Pinpoint the cell where the given text exists, returning its (x, y) midpoint coordinate. 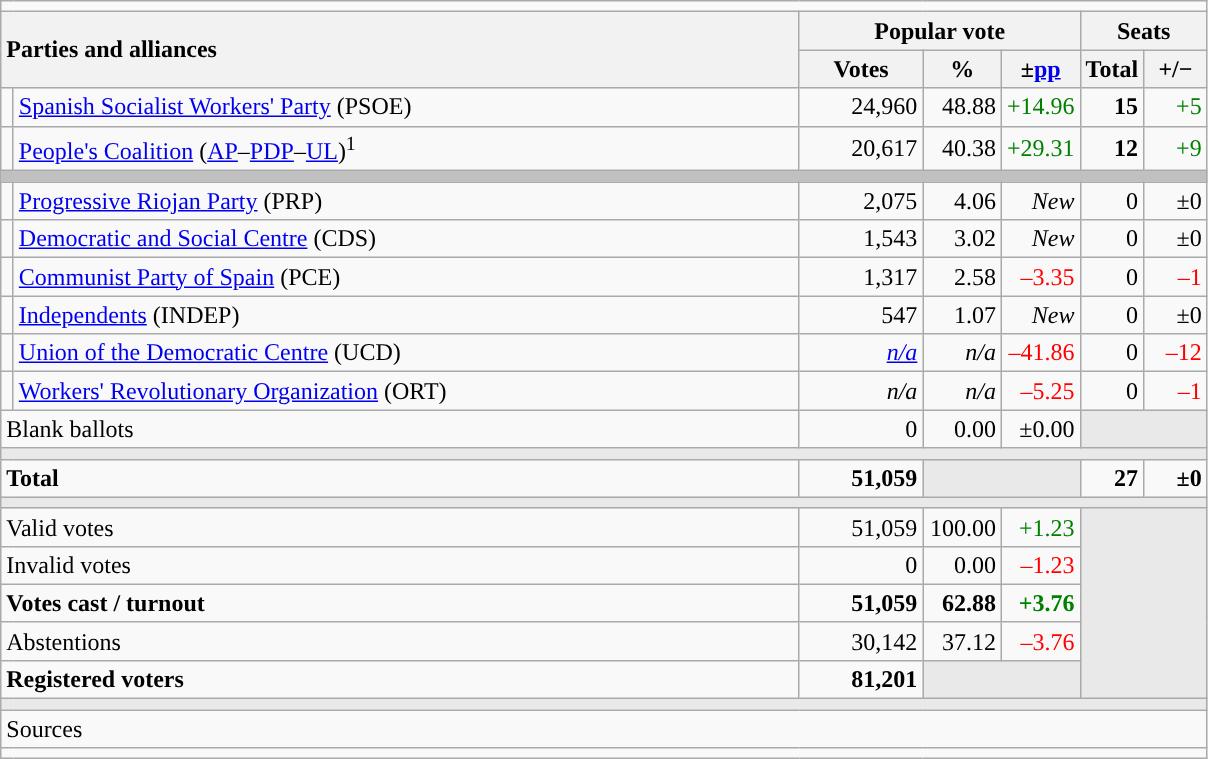
Progressive Riojan Party (PRP) (406, 201)
20,617 (861, 148)
Independents (INDEP) (406, 315)
Seats (1144, 31)
Votes cast / turnout (400, 603)
–12 (1176, 353)
Blank ballots (400, 429)
37.12 (962, 641)
1,317 (861, 277)
Votes (861, 69)
2,075 (861, 201)
–3.35 (1040, 277)
+14.96 (1040, 107)
40.38 (962, 148)
27 (1112, 478)
–1.23 (1040, 565)
±pp (1040, 69)
Spanish Socialist Workers' Party (PSOE) (406, 107)
Valid votes (400, 527)
+5 (1176, 107)
30,142 (861, 641)
547 (861, 315)
2.58 (962, 277)
% (962, 69)
+9 (1176, 148)
–3.76 (1040, 641)
+3.76 (1040, 603)
81,201 (861, 679)
Democratic and Social Centre (CDS) (406, 239)
3.02 (962, 239)
24,960 (861, 107)
Popular vote (940, 31)
Workers' Revolutionary Organization (ORT) (406, 391)
+/− (1176, 69)
15 (1112, 107)
Abstentions (400, 641)
Union of the Democratic Centre (UCD) (406, 353)
Sources (604, 729)
12 (1112, 148)
+1.23 (1040, 527)
Communist Party of Spain (PCE) (406, 277)
–41.86 (1040, 353)
62.88 (962, 603)
1.07 (962, 315)
People's Coalition (AP–PDP–UL)1 (406, 148)
48.88 (962, 107)
Invalid votes (400, 565)
Registered voters (400, 679)
1,543 (861, 239)
4.06 (962, 201)
±0.00 (1040, 429)
Parties and alliances (400, 50)
100.00 (962, 527)
+29.31 (1040, 148)
–5.25 (1040, 391)
